Return the (X, Y) coordinate for the center point of the cell that contains the specified text.  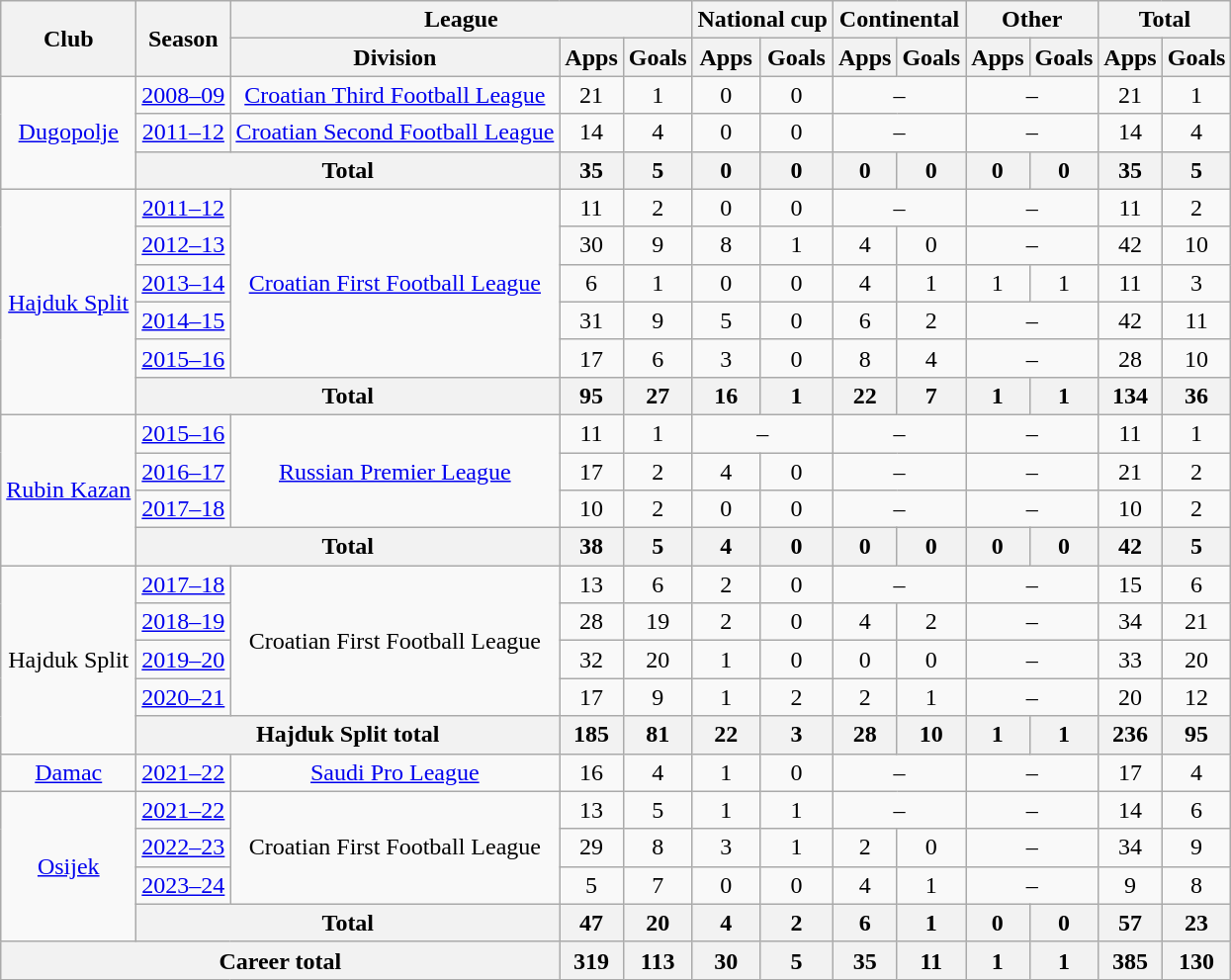
2014–15 (184, 320)
38 (591, 547)
Damac (69, 772)
27 (658, 396)
19 (658, 622)
57 (1130, 923)
36 (1196, 396)
15 (1130, 584)
League (461, 20)
2022–23 (184, 847)
2020–21 (184, 697)
130 (1196, 960)
33 (1130, 660)
2013–14 (184, 283)
29 (591, 847)
Season (184, 39)
47 (591, 923)
2023–24 (184, 885)
32 (591, 660)
Other (1032, 20)
Osijek (69, 866)
2019–20 (184, 660)
Division (396, 57)
Career total (281, 960)
National cup (762, 20)
Croatian Second Football League (396, 133)
Dugopolje (69, 133)
385 (1130, 960)
Croatian Third Football League (396, 95)
113 (658, 960)
81 (658, 735)
2012–13 (184, 245)
Rubin Kazan (69, 490)
Club (69, 39)
236 (1130, 735)
2008–09 (184, 95)
31 (591, 320)
134 (1130, 396)
185 (591, 735)
Continental (899, 20)
Hajduk Split total (348, 735)
2018–19 (184, 622)
319 (591, 960)
23 (1196, 923)
Saudi Pro League (396, 772)
Russian Premier League (396, 471)
12 (1196, 697)
2016–17 (184, 472)
